Locate the cell with the specified text and output its [X, Y] center coordinate. 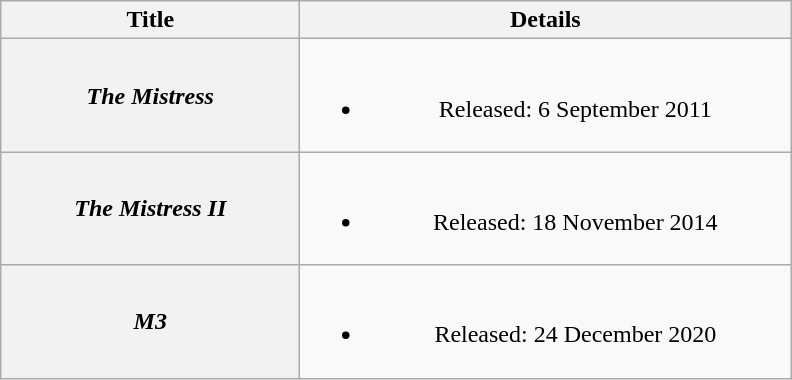
M3 [150, 322]
Released: 24 December 2020 [546, 322]
Released: 18 November 2014 [546, 208]
Title [150, 20]
Details [546, 20]
The Mistress [150, 96]
The Mistress II [150, 208]
Released: 6 September 2011 [546, 96]
